Output the [X, Y] coordinate of the center of the cell containing the given text.  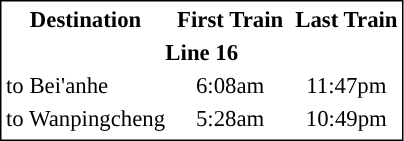
to Wanpingcheng [85, 119]
Last Train [346, 19]
11:47pm [346, 85]
6:08am [230, 85]
10:49pm [346, 119]
5:28am [230, 119]
Line 16 [202, 53]
to Bei'anhe [85, 85]
Destination [85, 19]
First Train [230, 19]
